Identify which cell holds the provided text, then report its (x, y) central coordinate. 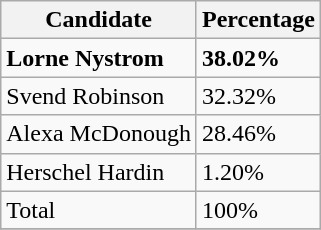
28.46% (258, 134)
Svend Robinson (99, 96)
Total (99, 210)
32.32% (258, 96)
100% (258, 210)
Lorne Nystrom (99, 58)
1.20% (258, 172)
Percentage (258, 20)
38.02% (258, 58)
Herschel Hardin (99, 172)
Alexa McDonough (99, 134)
Candidate (99, 20)
